Identify which cell holds the provided text, then report its [x, y] central coordinate. 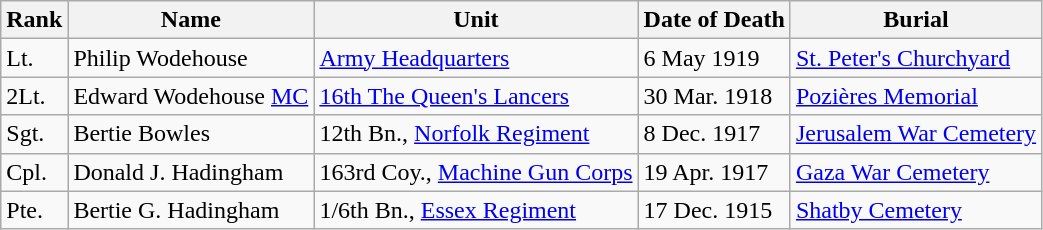
Army Headquarters [476, 58]
8 Dec. 1917 [714, 134]
Gaza War Cemetery [916, 172]
19 Apr. 1917 [714, 172]
12th Bn., Norfolk Regiment [476, 134]
Bertie Bowles [191, 134]
30 Mar. 1918 [714, 96]
Pozières Memorial [916, 96]
Shatby Cemetery [916, 210]
163rd Coy., Machine Gun Corps [476, 172]
Philip Wodehouse [191, 58]
Name [191, 20]
Lt. [34, 58]
St. Peter's Churchyard [916, 58]
Pte. [34, 210]
Edward Wodehouse MC [191, 96]
Burial [916, 20]
16th The Queen's Lancers [476, 96]
1/6th Bn., Essex Regiment [476, 210]
Date of Death [714, 20]
17 Dec. 1915 [714, 210]
6 May 1919 [714, 58]
Unit [476, 20]
Cpl. [34, 172]
Jerusalem War Cemetery [916, 134]
Rank [34, 20]
2Lt. [34, 96]
Sgt. [34, 134]
Bertie G. Hadingham [191, 210]
Donald J. Hadingham [191, 172]
